Find where the given text appears and provide that cell's center as (x, y) coordinate. 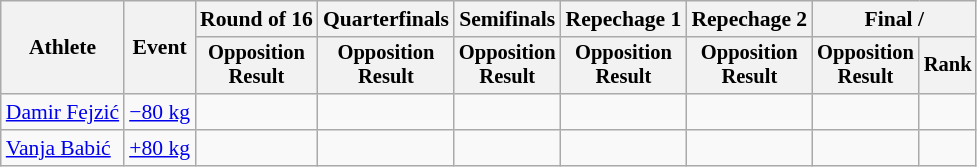
Athlete (62, 48)
Repechage 2 (749, 19)
Round of 16 (256, 19)
Semifinals (508, 19)
Vanja Babić (62, 148)
Final / (894, 19)
Rank (948, 66)
−80 kg (160, 112)
Damir Fejzić (62, 112)
+80 kg (160, 148)
Repechage 1 (624, 19)
Quarterfinals (386, 19)
Event (160, 48)
